Output the (X, Y) coordinate of the center of the cell containing the given text.  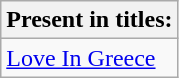
Present in titles: (90, 20)
Love In Greece (90, 58)
